Locate the cell with the specified text and output its [X, Y] center coordinate. 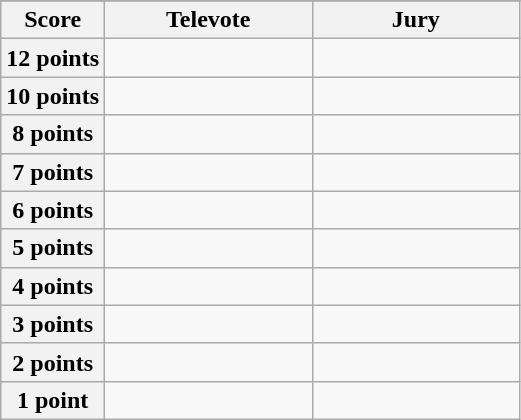
12 points [53, 58]
10 points [53, 96]
7 points [53, 172]
8 points [53, 134]
3 points [53, 324]
5 points [53, 248]
6 points [53, 210]
2 points [53, 362]
1 point [53, 400]
Jury [416, 20]
Televote [209, 20]
Score [53, 20]
4 points [53, 286]
